Detect which cell encompasses the target text, then output its (x, y) center coordinate. 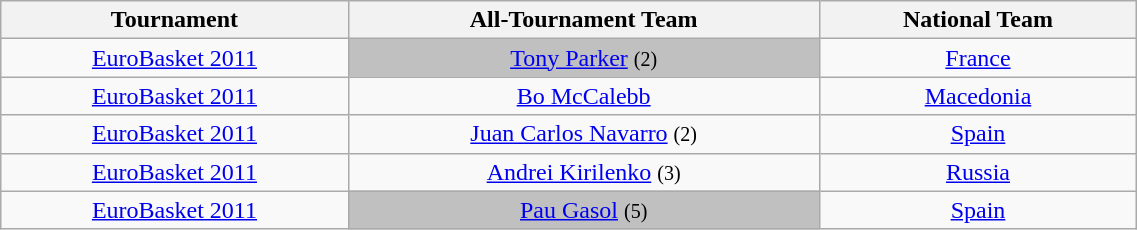
France (978, 58)
Pau Gasol (5) (584, 210)
Russia (978, 172)
Juan Carlos Navarro (2) (584, 134)
Tony Parker (2) (584, 58)
Andrei Kirilenko (3) (584, 172)
National Team (978, 20)
All-Tournament Team (584, 20)
Macedonia (978, 96)
Bo McCalebb (584, 96)
Tournament (174, 20)
